From the cell containing the given text, extract its center point as (x, y) coordinate. 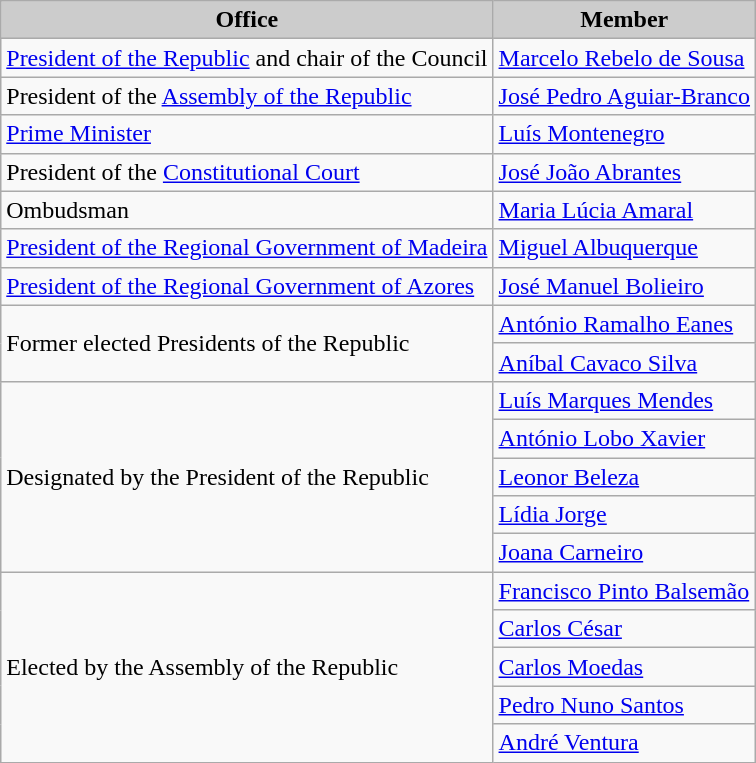
Leonor Beleza (624, 477)
Miguel Albuquerque (624, 248)
António Ramalho Eanes (624, 324)
Francisco Pinto Balsemão (624, 591)
President of the Assembly of the Republic (247, 96)
Carlos César (624, 629)
Lídia Jorge (624, 515)
Aníbal Cavaco Silva (624, 362)
António Lobo Xavier (624, 438)
Pedro Nuno Santos (624, 705)
Member (624, 20)
José Manuel Bolieiro (624, 286)
Luís Marques Mendes (624, 400)
Marcelo Rebelo de Sousa (624, 58)
André Ventura (624, 743)
Elected by the Assembly of the Republic (247, 667)
President of the Constitutional Court (247, 172)
José Pedro Aguiar-Branco (624, 96)
President of the Republic and chair of the Council (247, 58)
Office (247, 20)
José João Abrantes (624, 172)
Maria Lúcia Amaral (624, 210)
Carlos Moedas (624, 667)
Former elected Presidents of the Republic (247, 343)
Designated by the President of the Republic (247, 476)
President of the Regional Government of Madeira (247, 248)
Ombudsman (247, 210)
Joana Carneiro (624, 553)
Prime Minister (247, 134)
President of the Regional Government of Azores (247, 286)
Luís Montenegro (624, 134)
